Find where the given text appears and provide that cell's center as (X, Y) coordinate. 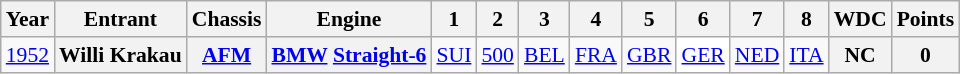
GER (702, 55)
Chassis (227, 19)
1 (454, 19)
GBR (650, 55)
3 (544, 19)
5 (650, 19)
Entrant (120, 19)
WDC (860, 19)
BEL (544, 55)
Willi Krakau (120, 55)
Year (28, 19)
Points (926, 19)
AFM (227, 55)
500 (498, 55)
8 (806, 19)
ITA (806, 55)
FRA (596, 55)
NC (860, 55)
SUI (454, 55)
Engine (348, 19)
BMW Straight-6 (348, 55)
4 (596, 19)
0 (926, 55)
1952 (28, 55)
7 (757, 19)
NED (757, 55)
6 (702, 19)
2 (498, 19)
